Capture the cell that displays the provided text and extract its (x, y) central coordinate. 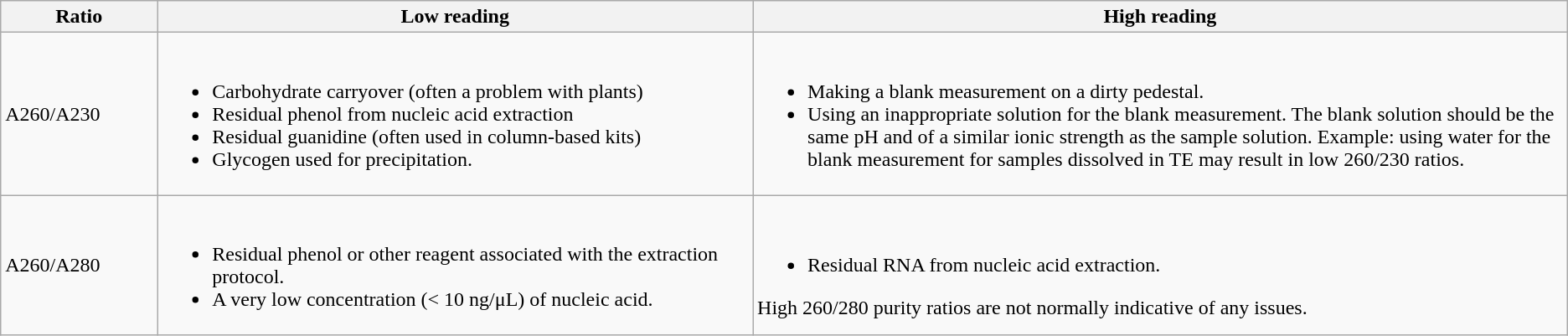
A260/A230 (79, 114)
Low reading (456, 17)
High reading (1161, 17)
Ratio (79, 17)
Residual phenol or other reagent associated with the extraction protocol.A very low concentration (< 10 ng/μL) of nucleic acid. (456, 265)
A260/A280 (79, 265)
Residual RNA from nucleic acid extraction. High 260/280 purity ratios are not normally indicative of any issues. (1161, 265)
